Determine the [X, Y] coordinate at the center of the cell enclosing the given text.  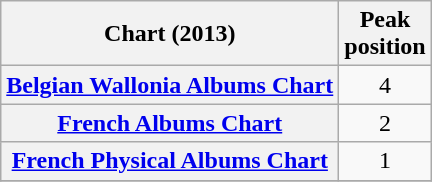
Belgian Wallonia Albums Chart [170, 85]
French Albums Chart [170, 123]
2 [385, 123]
4 [385, 85]
1 [385, 161]
Chart (2013) [170, 34]
Peakposition [385, 34]
French Physical Albums Chart [170, 161]
